Capture the cell that displays the provided text and extract its [x, y] central coordinate. 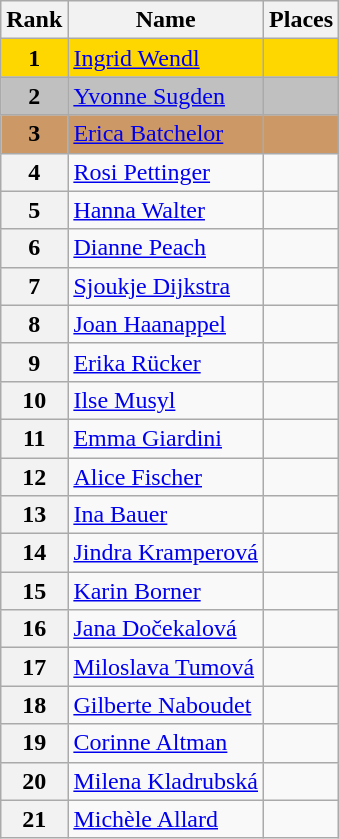
Dianne Peach [166, 248]
15 [34, 591]
20 [34, 781]
16 [34, 629]
4 [34, 172]
Ingrid Wendl [166, 58]
Gilberte Naboudet [166, 705]
Milena Kladrubská [166, 781]
Corinne Altman [166, 743]
17 [34, 667]
6 [34, 248]
10 [34, 400]
7 [34, 286]
8 [34, 324]
Erica Batchelor [166, 134]
Ina Bauer [166, 515]
1 [34, 58]
Name [166, 20]
Jindra Kramperová [166, 553]
Jana Dočekalová [166, 629]
2 [34, 96]
Sjoukje Dijkstra [166, 286]
Miloslava Tumová [166, 667]
Michèle Allard [166, 819]
Emma Giardini [166, 438]
5 [34, 210]
Ilse Musyl [166, 400]
Joan Haanappel [166, 324]
14 [34, 553]
3 [34, 134]
Rank [34, 20]
Places [302, 20]
11 [34, 438]
Karin Borner [166, 591]
Erika Rücker [166, 362]
Hanna Walter [166, 210]
19 [34, 743]
Alice Fischer [166, 477]
18 [34, 705]
13 [34, 515]
Yvonne Sugden [166, 96]
12 [34, 477]
9 [34, 362]
Rosi Pettinger [166, 172]
21 [34, 819]
